For the text-containing cell, return its midpoint in [x, y] coordinate format. 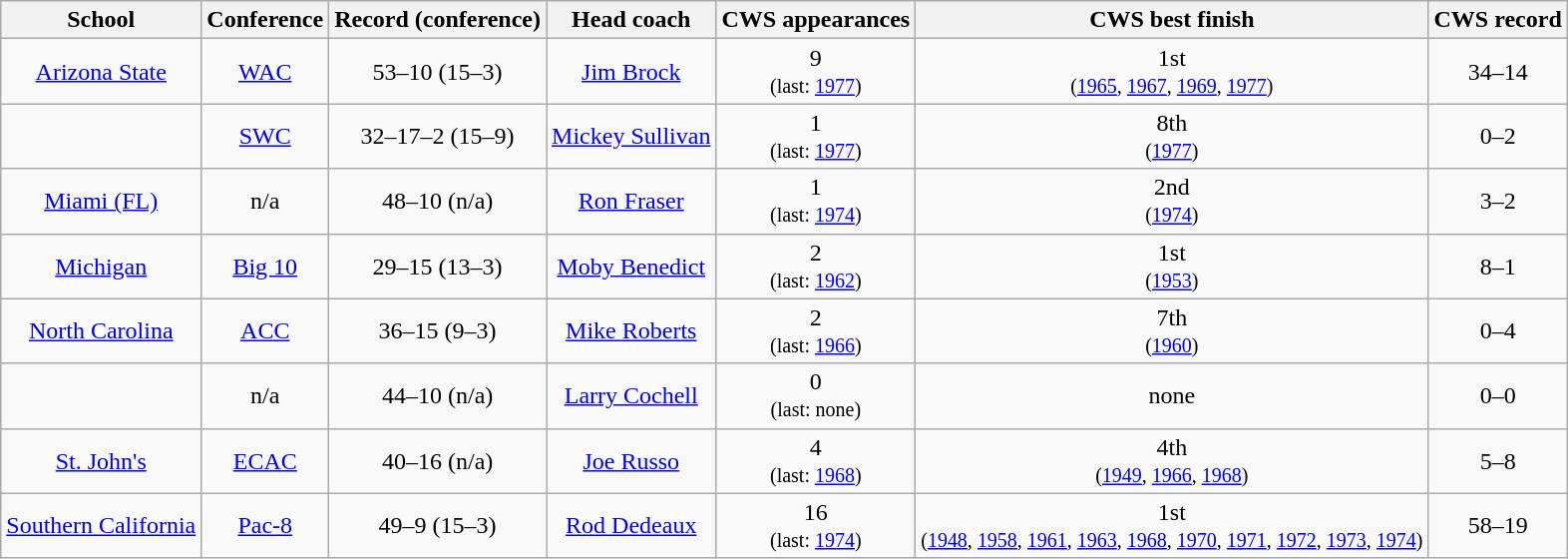
1st(1965, 1967, 1969, 1977) [1172, 72]
1st(1948, 1958, 1961, 1963, 1968, 1970, 1971, 1972, 1973, 1974) [1172, 525]
Joe Russo [631, 461]
Ron Fraser [631, 202]
8th(1977) [1172, 136]
53–10 (15–3) [438, 72]
Head coach [631, 20]
School [102, 20]
2(last: 1962) [816, 266]
5–8 [1498, 461]
4th(1949, 1966, 1968) [1172, 461]
34–14 [1498, 72]
Record (conference) [438, 20]
Conference [265, 20]
4(last: 1968) [816, 461]
Miami (FL) [102, 202]
3–2 [1498, 202]
49–9 (15–3) [438, 525]
2nd(1974) [1172, 202]
SWC [265, 136]
Mickey Sullivan [631, 136]
Moby Benedict [631, 266]
none [1172, 395]
WAC [265, 72]
CWS best finish [1172, 20]
2(last: 1966) [816, 331]
0–4 [1498, 331]
Pac-8 [265, 525]
58–19 [1498, 525]
Jim Brock [631, 72]
7th(1960) [1172, 331]
1(last: 1977) [816, 136]
40–16 (n/a) [438, 461]
0(last: none) [816, 395]
Southern California [102, 525]
44–10 (n/a) [438, 395]
Big 10 [265, 266]
Arizona State [102, 72]
ACC [265, 331]
Michigan [102, 266]
ECAC [265, 461]
0–0 [1498, 395]
1st(1953) [1172, 266]
North Carolina [102, 331]
29–15 (13–3) [438, 266]
0–2 [1498, 136]
32–17–2 (15–9) [438, 136]
CWS record [1498, 20]
8–1 [1498, 266]
Mike Roberts [631, 331]
1(last: 1974) [816, 202]
Rod Dedeaux [631, 525]
Larry Cochell [631, 395]
CWS appearances [816, 20]
St. John's [102, 461]
48–10 (n/a) [438, 202]
36–15 (9–3) [438, 331]
16(last: 1974) [816, 525]
9(last: 1977) [816, 72]
